Scan for the cell matching the given text and deliver its [x, y] coordinate at center. 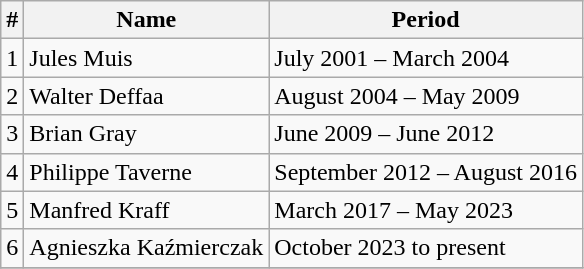
Period [426, 20]
Brian Gray [146, 134]
4 [12, 172]
June 2009 – June 2012 [426, 134]
Jules Muis [146, 58]
3 [12, 134]
Manfred Kraff [146, 210]
July 2001 – March 2004 [426, 58]
Agnieszka Kaźmierczak [146, 248]
1 [12, 58]
6 [12, 248]
2 [12, 96]
Philippe Taverne [146, 172]
# [12, 20]
September 2012 – August 2016 [426, 172]
October 2023 to present [426, 248]
August 2004 – May 2009 [426, 96]
5 [12, 210]
March 2017 – May 2023 [426, 210]
Walter Deffaa [146, 96]
Name [146, 20]
